Find where the given text appears and provide that cell's center as [x, y] coordinate. 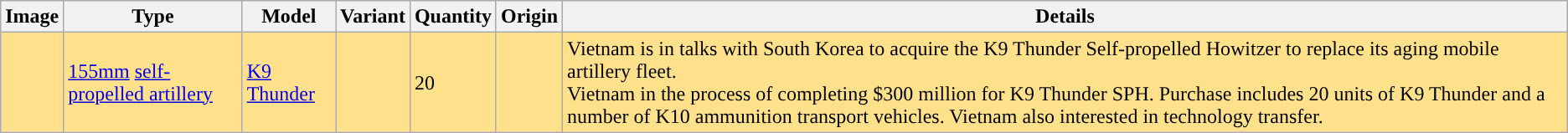
K9 Thunder [288, 82]
Quantity [452, 17]
20 [452, 82]
Image [32, 17]
Variant [374, 17]
155mm self-propelled artillery [152, 82]
Details [1065, 17]
Origin [529, 17]
Model [288, 17]
Type [152, 17]
